Determine the [X, Y] coordinate at the center of the cell enclosing the given text.  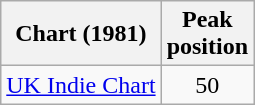
50 [207, 85]
UK Indie Chart [81, 85]
Chart (1981) [81, 34]
Peakposition [207, 34]
